Capture the cell that displays the provided text and extract its (x, y) central coordinate. 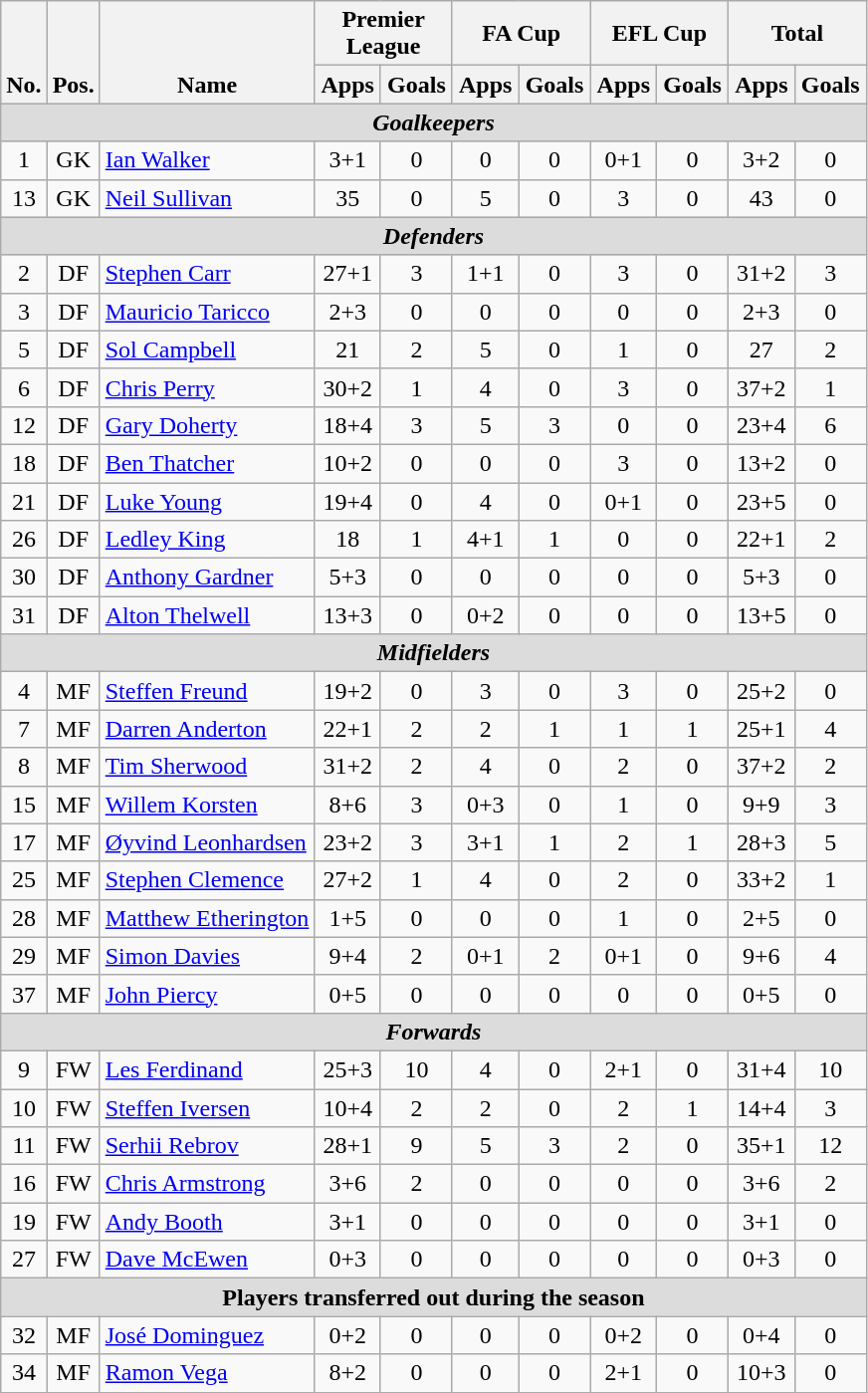
Simon Davies (207, 956)
30 (24, 578)
27+1 (348, 274)
FA Cup (522, 34)
19+2 (348, 691)
29 (24, 956)
Players transferred out during the season (434, 1297)
Dave McEwen (207, 1260)
Serhii Rebrov (207, 1146)
Sol Campbell (207, 349)
28 (24, 918)
13+2 (762, 463)
10+2 (348, 463)
Øyvind Leonhardsen (207, 842)
17 (24, 842)
9+4 (348, 956)
Chris Perry (207, 387)
Luke Young (207, 501)
35+1 (762, 1146)
Les Ferdinand (207, 1069)
1+5 (348, 918)
Forwards (434, 1032)
Steffen Freund (207, 691)
Darren Anderton (207, 729)
Willem Korsten (207, 805)
Neil Sullivan (207, 198)
43 (762, 198)
33+2 (762, 880)
8 (24, 767)
25+3 (348, 1069)
26 (24, 540)
Midfielders (434, 653)
18+4 (348, 425)
13 (24, 198)
Steffen Iversen (207, 1108)
Anthony Gardner (207, 578)
Ben Thatcher (207, 463)
31+4 (762, 1069)
16 (24, 1184)
30+2 (348, 387)
28+1 (348, 1146)
23+4 (762, 425)
Matthew Etherington (207, 918)
9+6 (762, 956)
0+4 (762, 1335)
Name (207, 52)
7 (24, 729)
Defenders (434, 236)
Goalkeepers (434, 122)
EFL Cup (659, 34)
Ramon Vega (207, 1373)
José Dominguez (207, 1335)
2+5 (762, 918)
31 (24, 615)
Andy Booth (207, 1222)
19 (24, 1222)
25+1 (762, 729)
Chris Armstrong (207, 1184)
Gary Doherty (207, 425)
14+4 (762, 1108)
37 (24, 994)
3+2 (762, 160)
8+6 (348, 805)
Ian Walker (207, 160)
Premier League (384, 34)
Total (798, 34)
Alton Thelwell (207, 615)
28+3 (762, 842)
Tim Sherwood (207, 767)
32 (24, 1335)
1+1 (486, 274)
10+3 (762, 1373)
13+5 (762, 615)
8+2 (348, 1373)
35 (348, 198)
Pos. (74, 52)
13+3 (348, 615)
Stephen Clemence (207, 880)
19+4 (348, 501)
Stephen Carr (207, 274)
27+2 (348, 880)
34 (24, 1373)
4+1 (486, 540)
25+2 (762, 691)
23+2 (348, 842)
10+4 (348, 1108)
15 (24, 805)
Ledley King (207, 540)
Mauricio Taricco (207, 312)
John Piercy (207, 994)
11 (24, 1146)
23+5 (762, 501)
No. (24, 52)
9+9 (762, 805)
25 (24, 880)
